Capture the cell that displays the provided text and extract its [X, Y] central coordinate. 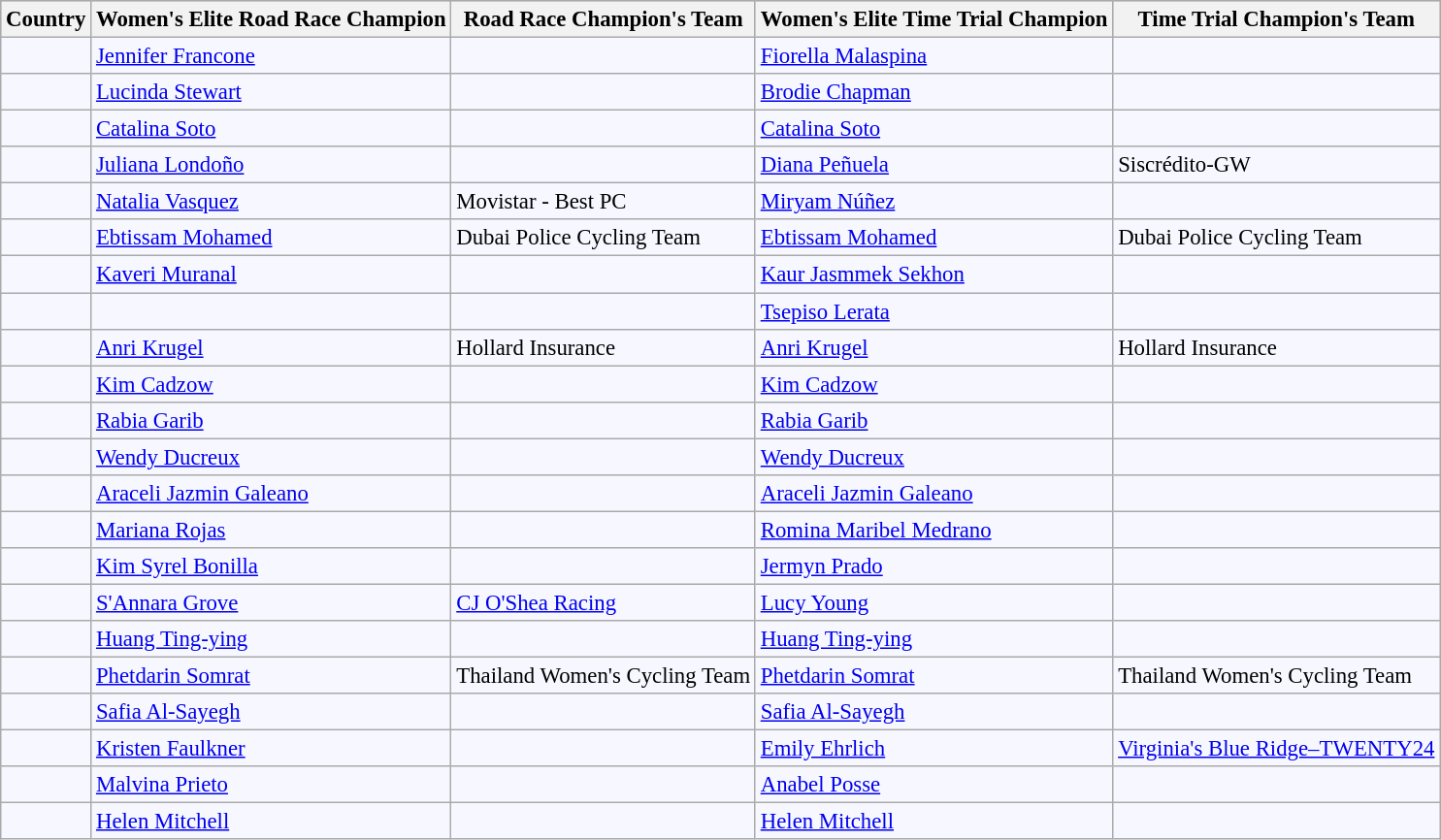
Fiorella Malaspina [933, 56]
Kim Syrel Bonilla [272, 566]
Malvina Prieto [272, 785]
Natalia Vasquez [272, 202]
Jermyn Prado [933, 566]
Road Race Champion's Team [604, 19]
Women's Elite Road Race Champion [272, 19]
Lucinda Stewart [272, 92]
Jennifer Francone [272, 56]
Miryam Núñez [933, 202]
Romina Maribel Medrano [933, 530]
Country [47, 19]
Time Trial Champion's Team [1277, 19]
Emily Ehrlich [933, 749]
Tsepiso Lerata [933, 311]
Women's Elite Time Trial Champion [933, 19]
Brodie Chapman [933, 92]
Virginia's Blue Ridge–TWENTY24 [1277, 749]
Anabel Posse [933, 785]
Kaur Jasmmek Sekhon [933, 275]
Lucy Young [933, 602]
Mariana Rojas [272, 530]
Kaveri Muranal [272, 275]
Siscrédito-GW [1277, 165]
Juliana Londoño [272, 165]
S'Annara Grove [272, 602]
Kristen Faulkner [272, 749]
Diana Peñuela [933, 165]
Movistar - Best PC [604, 202]
CJ O'Shea Racing [604, 602]
